Identify which cell holds the provided text, then report its (x, y) central coordinate. 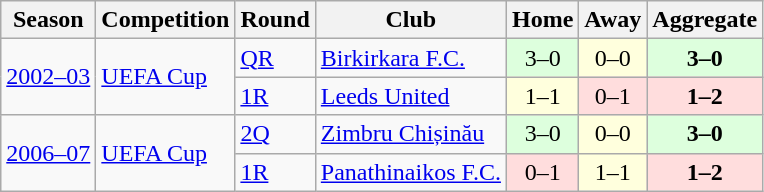
2Q (275, 134)
Panathinaikos F.C. (410, 172)
Home (542, 20)
2002–03 (48, 77)
2006–07 (48, 153)
Aggregate (705, 20)
Zimbru Chișinău (410, 134)
Season (48, 20)
Away (613, 20)
Leeds United (410, 96)
QR (275, 58)
Competition (166, 20)
Birkirkara F.C. (410, 58)
Round (275, 20)
Club (410, 20)
